Extract the (X, Y) coordinate from the center of the cell holding the provided text.  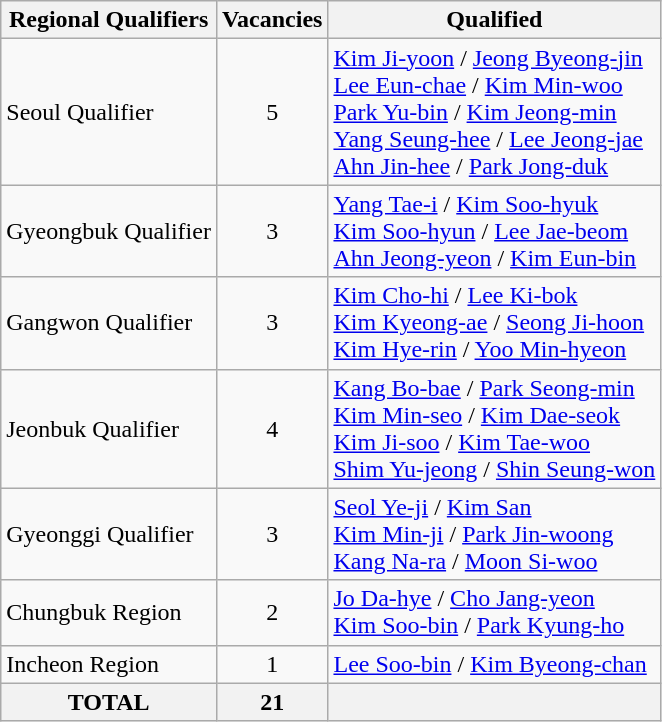
5 (272, 112)
Jo Da-hye / Cho Jang-yeon Kim Soo-bin / Park Kyung-ho (494, 612)
Regional Qualifiers (109, 20)
4 (272, 428)
Lee Soo-bin / Kim Byeong-chan (494, 664)
Vacancies (272, 20)
Gyeonggi Qualifier (109, 534)
Gyeongbuk Qualifier (109, 231)
Gangwon Qualifier (109, 323)
TOTAL (109, 702)
Jeonbuk Qualifier (109, 428)
Incheon Region (109, 664)
Seoul Qualifier (109, 112)
Yang Tae-i / Kim Soo-hyuk Kim Soo-hyun / Lee Jae-beom Ahn Jeong-yeon / Kim Eun-bin (494, 231)
1 (272, 664)
Kim Cho-hi / Lee Ki-bok Kim Kyeong-ae / Seong Ji-hoon Kim Hye-rin / Yoo Min-hyeon (494, 323)
Kang Bo-bae / Park Seong-min Kim Min-seo / Kim Dae-seok Kim Ji-soo / Kim Tae-woo Shim Yu-jeong / Shin Seung-won (494, 428)
21 (272, 702)
Seol Ye-ji / Kim San Kim Min-ji / Park Jin-woong Kang Na-ra / Moon Si-woo (494, 534)
2 (272, 612)
Qualified (494, 20)
Kim Ji-yoon / Jeong Byeong-jin Lee Eun-chae / Kim Min-woo Park Yu-bin / Kim Jeong-min Yang Seung-hee / Lee Jeong-jae Ahn Jin-hee / Park Jong-duk (494, 112)
Chungbuk Region (109, 612)
